Extract the [x, y] coordinate from the center of the cell holding the provided text.  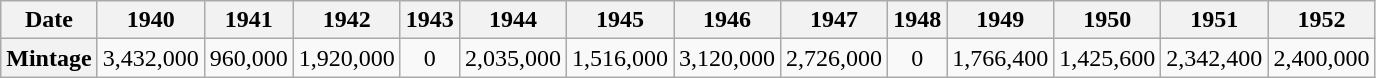
1948 [918, 20]
1949 [1000, 20]
1940 [150, 20]
1,425,600 [1108, 58]
1951 [1214, 20]
1,766,400 [1000, 58]
1942 [346, 20]
1944 [512, 20]
2,726,000 [834, 58]
3,120,000 [728, 58]
1,516,000 [620, 58]
2,342,400 [1214, 58]
Date [49, 20]
1946 [728, 20]
1945 [620, 20]
1947 [834, 20]
1,920,000 [346, 58]
2,035,000 [512, 58]
1943 [430, 20]
2,400,000 [1322, 58]
Mintage [49, 58]
3,432,000 [150, 58]
1941 [248, 20]
1952 [1322, 20]
960,000 [248, 58]
1950 [1108, 20]
